From the cell containing the given text, extract its center point as [x, y] coordinate. 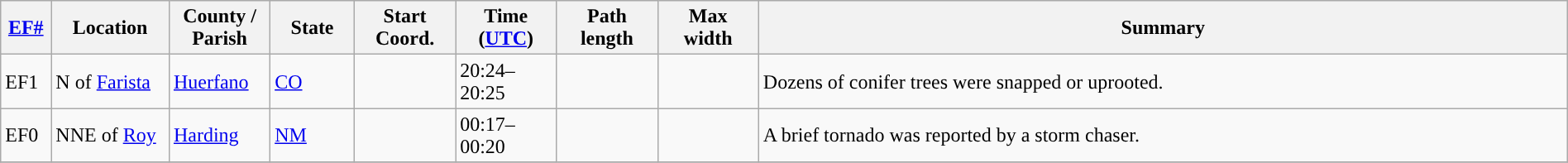
N of Farista [111, 81]
County / Parish [219, 28]
00:17–00:20 [506, 136]
Huerfano [219, 81]
CO [313, 81]
20:24–20:25 [506, 81]
NNE of Roy [111, 136]
Time (UTC) [506, 28]
EF0 [26, 136]
A brief tornado was reported by a storm chaser. [1163, 136]
Harding [219, 136]
Summary [1163, 28]
Max width [708, 28]
Start Coord. [404, 28]
EF# [26, 28]
EF1 [26, 81]
Dozens of conifer trees were snapped or uprooted. [1163, 81]
State [313, 28]
NM [313, 136]
Path length [607, 28]
Location [111, 28]
